Locate the cell with the specified text and output its (X, Y) center coordinate. 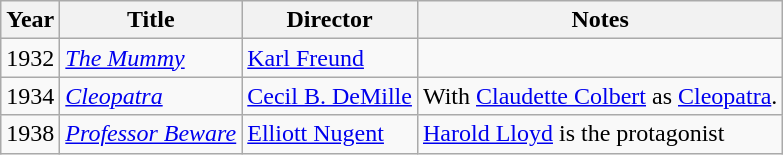
Year (30, 20)
Professor Beware (151, 134)
The Mummy (151, 58)
With Claudette Colbert as Cleopatra. (600, 96)
Cleopatra (151, 96)
1938 (30, 134)
1934 (30, 96)
Harold Lloyd is the protagonist (600, 134)
Karl Freund (330, 58)
1932 (30, 58)
Director (330, 20)
Elliott Nugent (330, 134)
Cecil B. DeMille (330, 96)
Notes (600, 20)
Title (151, 20)
